Locate the cell with the specified text and output its (X, Y) center coordinate. 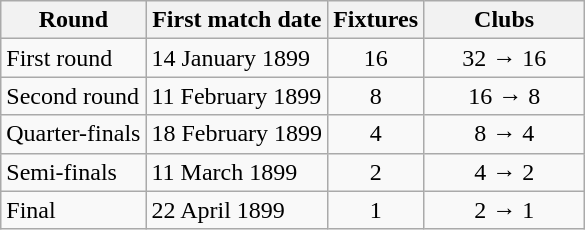
22 April 1899 (237, 210)
16 (376, 58)
32 → 16 (504, 58)
Fixtures (376, 20)
4 (376, 134)
Clubs (504, 20)
Round (74, 20)
11 March 1899 (237, 172)
14 January 1899 (237, 58)
Semi-finals (74, 172)
1 (376, 210)
First match date (237, 20)
16 → 8 (504, 96)
18 February 1899 (237, 134)
8 (376, 96)
First round (74, 58)
Final (74, 210)
2 → 1 (504, 210)
2 (376, 172)
4 → 2 (504, 172)
Quarter-finals (74, 134)
8 → 4 (504, 134)
Second round (74, 96)
11 February 1899 (237, 96)
